Scan for the cell matching the given text and deliver its [x, y] coordinate at center. 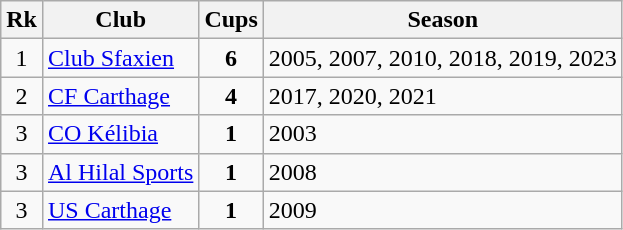
2 [22, 96]
Cups [231, 20]
Club [120, 20]
2003 [442, 134]
2008 [442, 172]
4 [231, 96]
Club Sfaxien [120, 58]
CF Carthage [120, 96]
US Carthage [120, 210]
Rk [22, 20]
2009 [442, 210]
6 [231, 58]
Al Hilal Sports [120, 172]
2005, 2007, 2010, 2018, 2019, 2023 [442, 58]
Season [442, 20]
CO Kélibia [120, 134]
2017, 2020, 2021 [442, 96]
